Output the [x, y] coordinate of the center of the cell containing the given text.  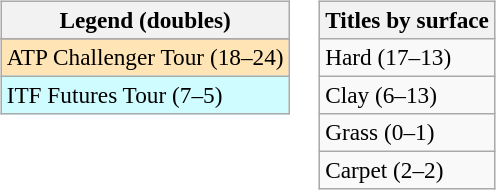
ITF Futures Tour (7–5) [145, 95]
Clay (6–13) [408, 95]
Hard (17–13) [408, 57]
Carpet (2–2) [408, 171]
Legend (doubles) [145, 20]
Titles by surface [408, 20]
ATP Challenger Tour (18–24) [145, 57]
Grass (0–1) [408, 133]
